Pinpoint the cell where the given text exists, returning its (X, Y) midpoint coordinate. 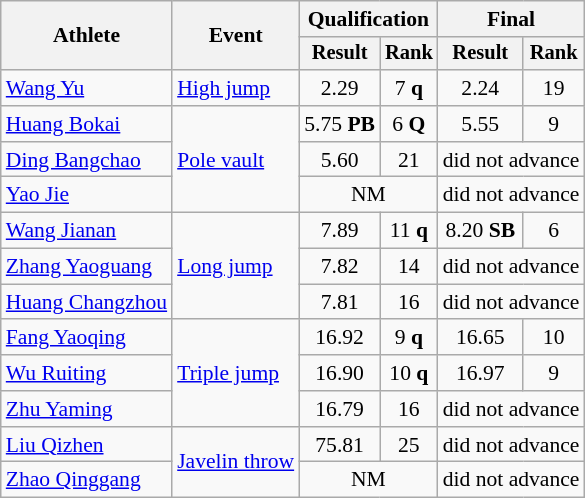
Long jump (236, 266)
21 (409, 160)
Wu Ruiting (86, 373)
6 Q (409, 124)
Javelin throw (236, 462)
14 (409, 267)
7.81 (340, 302)
9 q (409, 338)
5.75 PB (340, 124)
Event (236, 36)
Ding Bangchao (86, 160)
5.60 (340, 160)
Huang Changzhou (86, 302)
High jump (236, 88)
10 q (409, 373)
Wang Jianan (86, 231)
Huang Bokai (86, 124)
7.89 (340, 231)
16.90 (340, 373)
16.97 (480, 373)
7 q (409, 88)
Zhang Yaoguang (86, 267)
Qualification (368, 19)
Zhao Qinggang (86, 480)
Yao Jie (86, 195)
Wang Yu (86, 88)
Fang Yaoqing (86, 338)
Triple jump (236, 374)
16.92 (340, 338)
25 (409, 445)
Athlete (86, 36)
8.20 SB (480, 231)
16.65 (480, 338)
Zhu Yaming (86, 409)
75.81 (340, 445)
10 (554, 338)
2.24 (480, 88)
Pole vault (236, 160)
2.29 (340, 88)
7.82 (340, 267)
16.79 (340, 409)
Liu Qizhen (86, 445)
5.55 (480, 124)
19 (554, 88)
6 (554, 231)
11 q (409, 231)
Final (512, 19)
